Output the (X, Y) coordinate of the center of the cell containing the given text.  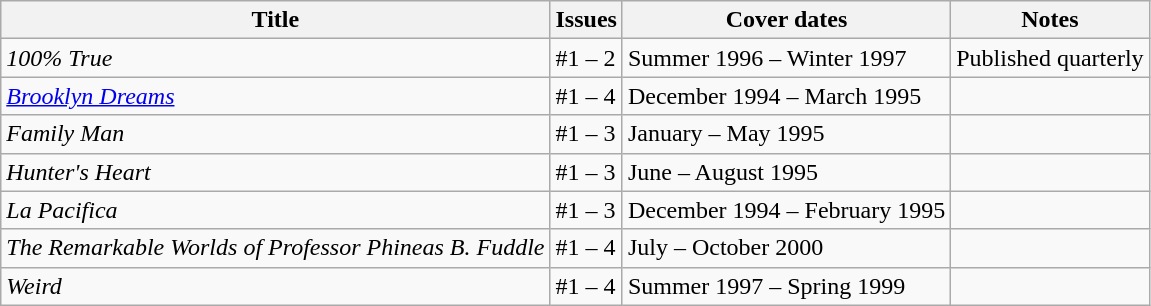
Summer 1997 – Spring 1999 (786, 286)
December 1994 – March 1995 (786, 96)
Weird (276, 286)
La Pacifica (276, 210)
Summer 1996 – Winter 1997 (786, 58)
July – October 2000 (786, 248)
The Remarkable Worlds of Professor Phineas B. Fuddle (276, 248)
100% True (276, 58)
#1 – 2 (586, 58)
Notes (1050, 20)
December 1994 – February 1995 (786, 210)
January – May 1995 (786, 134)
Hunter's Heart (276, 172)
Issues (586, 20)
Family Man (276, 134)
Title (276, 20)
Cover dates (786, 20)
Brooklyn Dreams (276, 96)
June – August 1995 (786, 172)
Published quarterly (1050, 58)
